Provide the [X, Y] coordinate of the cell's center where the given text is located.  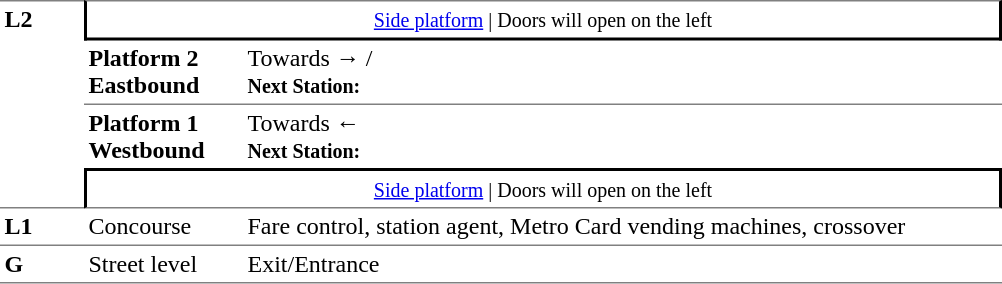
G [42, 264]
Fare control, station agent, Metro Card vending machines, crossover [622, 226]
Platform 2Eastbound [164, 72]
Street level [164, 264]
L1 [42, 226]
Towards → / Next Station: [622, 72]
Towards ← Next Station: [622, 136]
Exit/Entrance [622, 264]
Platform 1Westbound [164, 136]
Concourse [164, 226]
L2 [42, 104]
